Capture the cell that displays the provided text and extract its [x, y] central coordinate. 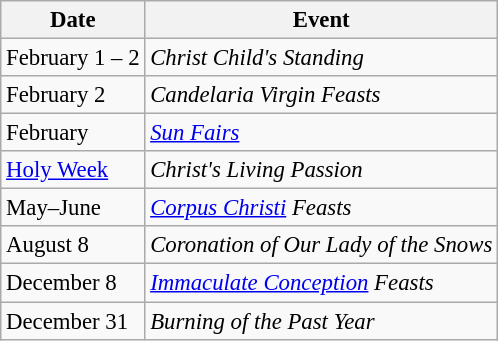
Sun Fairs [322, 133]
Christ's Living Passion [322, 170]
December 31 [73, 321]
December 8 [73, 283]
May–June [73, 208]
February 1 – 2 [73, 58]
Candelaria Virgin Feasts [322, 95]
Holy Week [73, 170]
Coronation of Our Lady of the Snows [322, 245]
Date [73, 20]
February [73, 133]
August 8 [73, 245]
February 2 [73, 95]
Corpus Christi Feasts [322, 208]
Immaculate Conception Feasts [322, 283]
Burning of the Past Year [322, 321]
Event [322, 20]
Christ Child's Standing [322, 58]
